Identify which cell holds the provided text, then report its (X, Y) central coordinate. 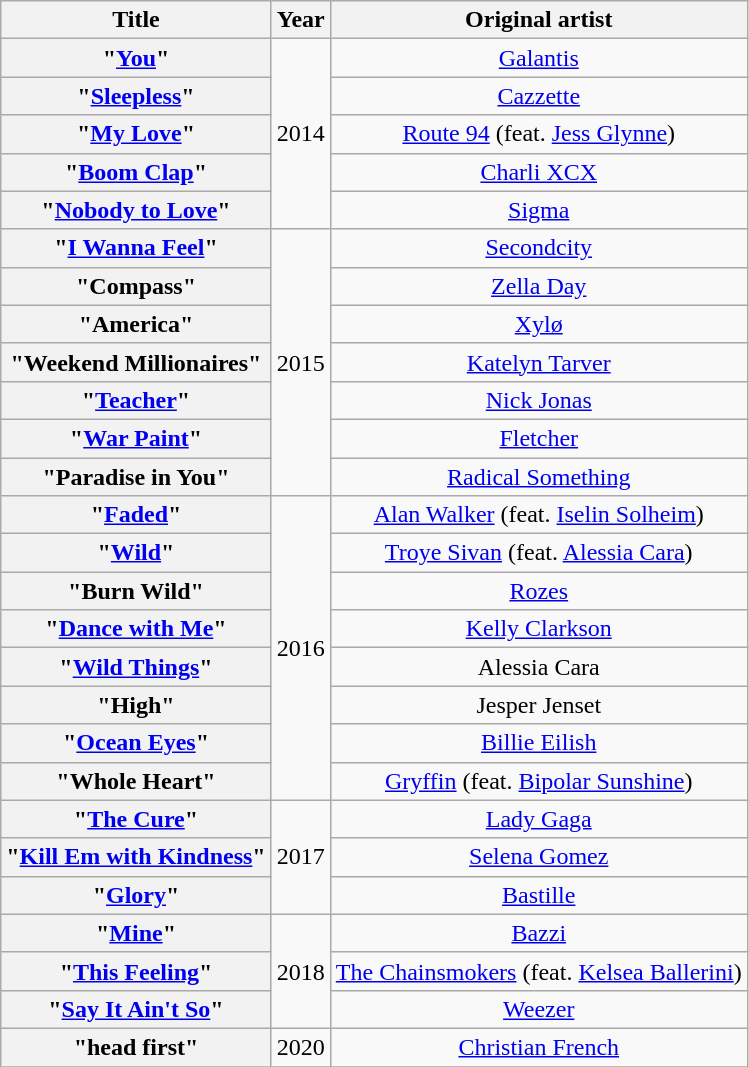
Radical Something (538, 477)
Secondcity (538, 248)
"Say It Ain't So" (136, 1009)
"Sleepless" (136, 96)
"War Paint" (136, 438)
Weezer (538, 1009)
2020 (300, 1047)
Galantis (538, 58)
"Wild" (136, 553)
Zella Day (538, 286)
Fletcher (538, 438)
"head first" (136, 1047)
Original artist (538, 20)
Sigma (538, 210)
"Ocean Eyes" (136, 743)
"Burn Wild" (136, 591)
"Dance with Me" (136, 629)
Selena Gomez (538, 857)
"My Love" (136, 134)
"Paradise in You" (136, 477)
Charli XCX (538, 172)
Title (136, 20)
Jesper Jenset (538, 705)
Route 94 (feat. Jess Glynne) (538, 134)
Nick Jonas (538, 400)
"Nobody to Love" (136, 210)
"The Cure" (136, 819)
"Kill Em with Kindness" (136, 857)
"You" (136, 58)
Bastille (538, 895)
"This Feeling" (136, 971)
Katelyn Tarver (538, 362)
Bazzi (538, 933)
2016 (300, 648)
"Weekend Millionaires" (136, 362)
"Boom Clap" (136, 172)
"Wild Things" (136, 667)
Kelly Clarkson (538, 629)
Troye Sivan (feat. Alessia Cara) (538, 553)
2018 (300, 971)
"Glory" (136, 895)
2014 (300, 134)
Alan Walker (feat. Iselin Solheim) (538, 515)
"High" (136, 705)
"I Wanna Feel" (136, 248)
Year (300, 20)
"Teacher" (136, 400)
The Chainsmokers (feat. Kelsea Ballerini) (538, 971)
Rozes (538, 591)
Lady Gaga (538, 819)
Christian French (538, 1047)
Cazzette (538, 96)
Xylø (538, 324)
Billie Eilish (538, 743)
Alessia Cara (538, 667)
"Mine" (136, 933)
2015 (300, 362)
"Faded" (136, 515)
Gryffin (feat. Bipolar Sunshine) (538, 781)
2017 (300, 857)
"Compass" (136, 286)
"America" (136, 324)
"Whole Heart" (136, 781)
